Identify which cell holds the provided text, then report its [X, Y] central coordinate. 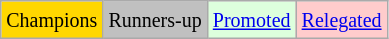
Relegated [342, 20]
Promoted [252, 20]
Runners-up [155, 20]
Champions [52, 20]
